Provide the [X, Y] coordinate of the cell's center where the given text is located.  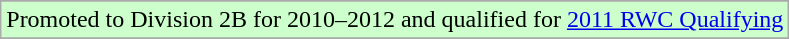
Promoted to Division 2B for 2010–2012 and qualified for 2011 RWC Qualifying [395, 20]
